For the text-containing cell, return its midpoint in [X, Y] coordinate format. 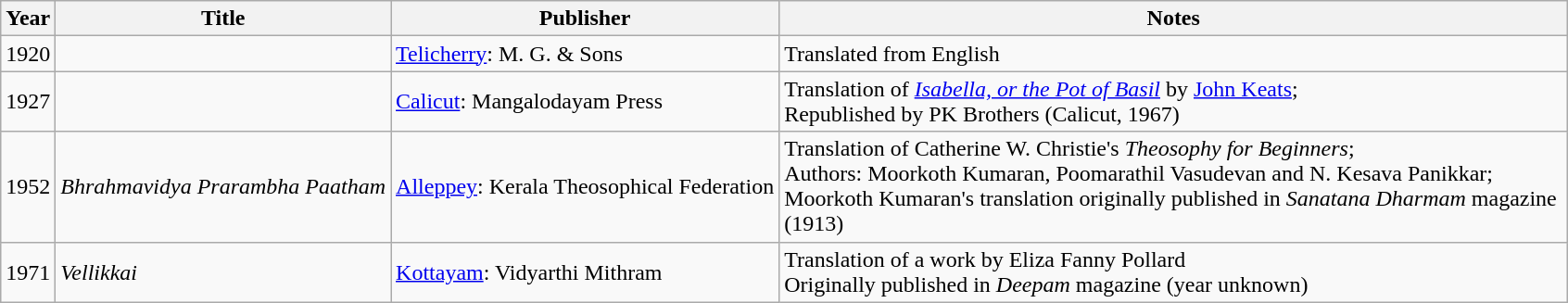
Publisher [586, 19]
Translated from English [1173, 54]
Kottayam: Vidyarthi Mithram [586, 272]
Bhrahmavidya Prarambha Paatham [223, 187]
Alleppey: Kerala Theosophical Federation [586, 187]
1927 [28, 102]
1971 [28, 272]
Vellikkai [223, 272]
Title [223, 19]
Translation of a work by Eliza Fanny PollardOriginally published in Deepam magazine (year unknown) [1173, 272]
Year [28, 19]
Calicut: Mangalodayam Press [586, 102]
1952 [28, 187]
Translation of Isabella, or the Pot of Basil by John Keats;Republished by PK Brothers (Calicut, 1967) [1173, 102]
Notes [1173, 19]
1920 [28, 54]
Telicherry: M. G. & Sons [586, 54]
